Find where the given text appears and provide that cell's center as [x, y] coordinate. 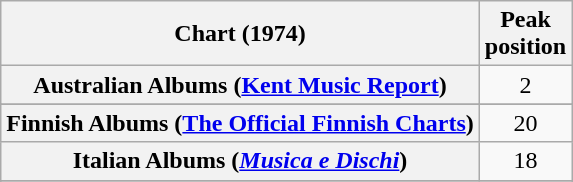
Chart (1974) [240, 34]
Finnish Albums (The Official Finnish Charts) [240, 123]
2 [525, 85]
18 [525, 161]
Australian Albums (Kent Music Report) [240, 85]
20 [525, 123]
Italian Albums (Musica e Dischi) [240, 161]
Peakposition [525, 34]
